Locate the cell with the specified text and output its (X, Y) center coordinate. 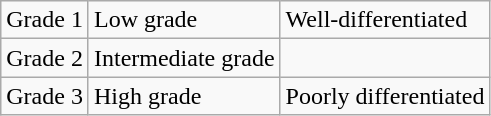
Intermediate grade (184, 58)
Grade 1 (45, 20)
Well-differentiated (385, 20)
Poorly differentiated (385, 96)
Grade 3 (45, 96)
Grade 2 (45, 58)
Low grade (184, 20)
High grade (184, 96)
